Detect which cell encompasses the target text, then output its [x, y] center coordinate. 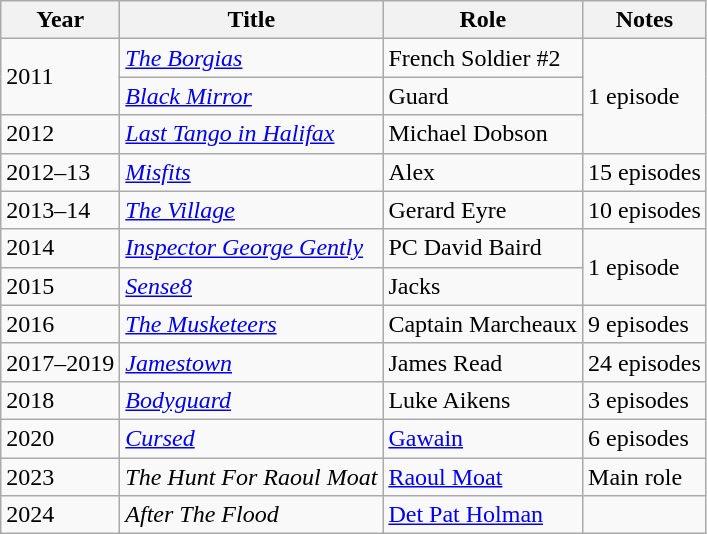
Cursed [252, 438]
Last Tango in Halifax [252, 134]
24 episodes [645, 362]
Guard [483, 96]
Notes [645, 20]
6 episodes [645, 438]
Det Pat Holman [483, 515]
2016 [60, 324]
2020 [60, 438]
Alex [483, 172]
The Musketeers [252, 324]
Bodyguard [252, 400]
3 episodes [645, 400]
2015 [60, 286]
Captain Marcheaux [483, 324]
Jamestown [252, 362]
2017–2019 [60, 362]
The Village [252, 210]
Gerard Eyre [483, 210]
15 episodes [645, 172]
2018 [60, 400]
Role [483, 20]
French Soldier #2 [483, 58]
Michael Dobson [483, 134]
10 episodes [645, 210]
The Hunt For Raoul Moat [252, 477]
Black Mirror [252, 96]
After The Flood [252, 515]
PC David Baird [483, 248]
2024 [60, 515]
Year [60, 20]
Misfits [252, 172]
2012 [60, 134]
2013–14 [60, 210]
2014 [60, 248]
Raoul Moat [483, 477]
2012–13 [60, 172]
The Borgias [252, 58]
Sense8 [252, 286]
2023 [60, 477]
Jacks [483, 286]
Main role [645, 477]
James Read [483, 362]
Inspector George Gently [252, 248]
Gawain [483, 438]
Luke Aikens [483, 400]
9 episodes [645, 324]
2011 [60, 77]
Title [252, 20]
